Extract the [X, Y] coordinate from the center of the cell holding the provided text.  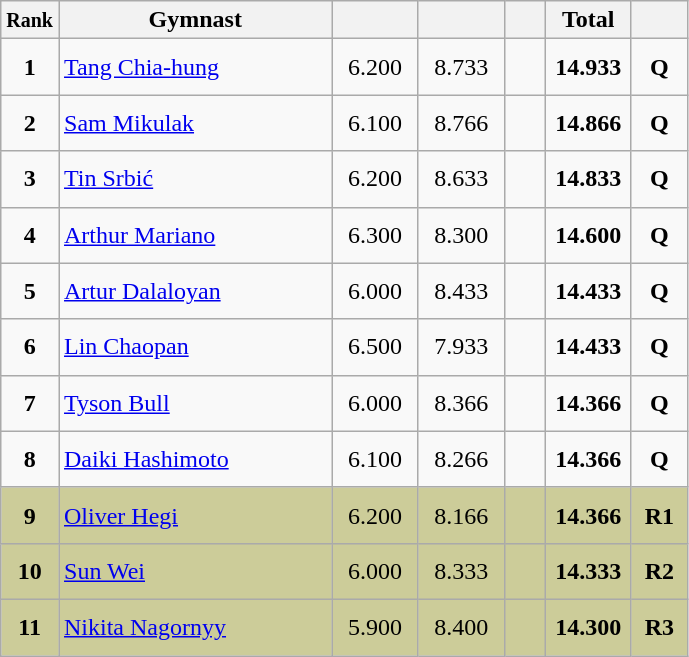
Sun Wei [195, 571]
5 [30, 291]
Oliver Hegi [195, 515]
4 [30, 235]
Arthur Mariano [195, 235]
Artur Dalaloyan [195, 291]
14.333 [588, 571]
R1 [659, 515]
8.400 [461, 627]
Total [588, 20]
6 [30, 347]
14.300 [588, 627]
6.300 [375, 235]
14.933 [588, 67]
R2 [659, 571]
8.433 [461, 291]
2 [30, 123]
14.833 [588, 179]
5.900 [375, 627]
Tin Srbić [195, 179]
Sam Mikulak [195, 123]
Tyson Bull [195, 403]
8.633 [461, 179]
7 [30, 403]
8.266 [461, 459]
6.500 [375, 347]
3 [30, 179]
11 [30, 627]
14.600 [588, 235]
Tang Chia-hung [195, 67]
1 [30, 67]
Rank [30, 20]
R3 [659, 627]
14.866 [588, 123]
8.333 [461, 571]
Daiki Hashimoto [195, 459]
9 [30, 515]
Nikita Nagornyy [195, 627]
10 [30, 571]
8.166 [461, 515]
8.366 [461, 403]
Gymnast [195, 20]
8.766 [461, 123]
Lin Chaopan [195, 347]
8.300 [461, 235]
8.733 [461, 67]
8 [30, 459]
7.933 [461, 347]
